Determine the (x, y) coordinate at the center of the cell enclosing the given text.  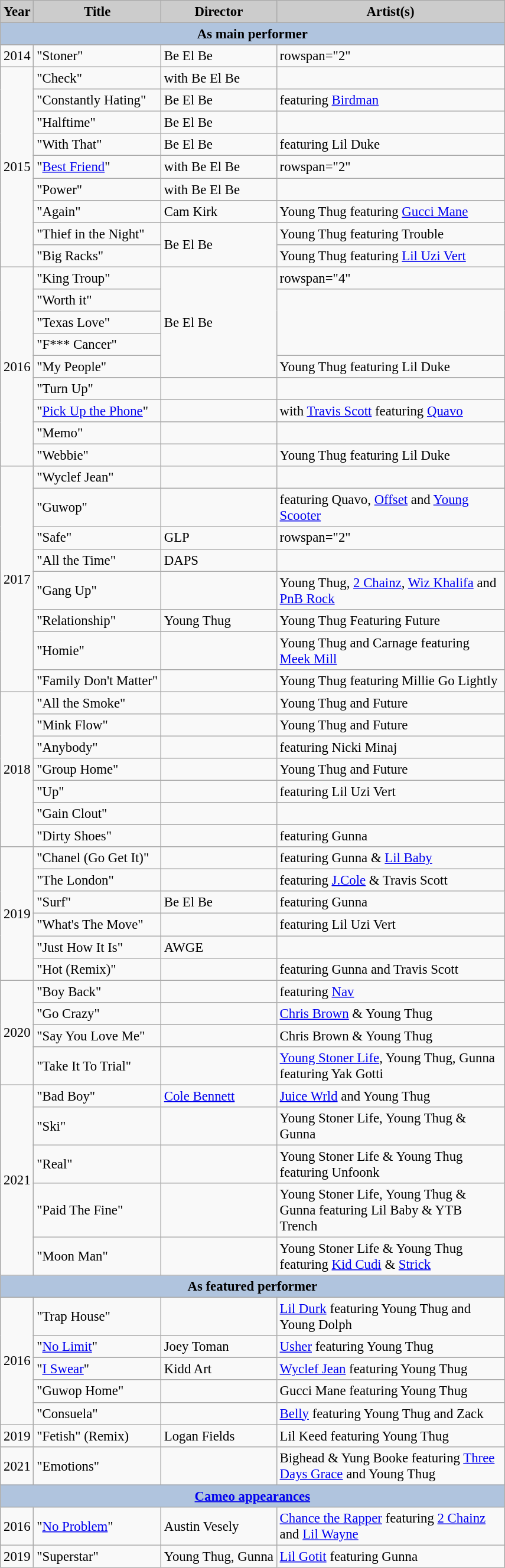
"No Limit" (97, 1347)
"Boy Back" (97, 991)
"Group Home" (97, 770)
featuring Gunna & Lil Baby (390, 858)
"Guwop" (97, 508)
Joey Toman (219, 1347)
Young Stoner Life & Young Thug featuring Unfoonk (390, 1164)
Wyclef Jean featuring Young Thug (390, 1369)
"Pick Up the Phone" (97, 411)
"Chanel (Go Get It)" (97, 858)
"All the Time" (97, 560)
Year (17, 12)
"My People" (97, 366)
Cam Kirk (219, 211)
Belly featuring Young Thug and Zack (390, 1413)
Artist(s) (390, 12)
Cole Bennett (219, 1096)
"Memo" (97, 433)
"Gang Up" (97, 590)
Logan Fields (219, 1436)
"Relationship" (97, 620)
Cameo appearances (253, 1496)
"Go Crazy" (97, 1013)
"Bad Boy" (97, 1096)
"Fetish" (Remix) (97, 1436)
"Dirty Shoes" (97, 836)
"Best Friend" (97, 167)
Lil Gotit featuring Gunna (390, 1556)
Bighead & Yung Booke featuring Three Days Grace and Young Thug (390, 1466)
Usher featuring Young Thug (390, 1347)
"Halftime" (97, 123)
Young Thug featuring Trouble (390, 234)
Young Thug (219, 620)
featuring Quavo, Offset and Young Scooter (390, 508)
"Say You Love Me" (97, 1036)
rowspan="4" (390, 278)
"Just How It Is" (97, 947)
2017 (17, 579)
featuring J.Cole & Travis Scott (390, 880)
Young Thug Featuring Future (390, 620)
Young Stoner Life, Young Thug & Gunna featuring Lil Baby & YTB Trench (390, 1210)
"Family Don't Matter" (97, 681)
"Turn Up" (97, 389)
Title (97, 12)
"Worth it" (97, 300)
Lil Keed featuring Young Thug (390, 1436)
Young Stoner Life, Young Thug & Gunna (390, 1126)
Young Thug, Gunna (219, 1556)
Young Thug, 2 Chainz, Wiz Khalifa and PnB Rock (390, 590)
"Paid The Fine" (97, 1210)
"Guwop Home" (97, 1392)
"Emotions" (97, 1466)
"Consuela" (97, 1413)
"F*** Cancer" (97, 345)
with Travis Scott featuring Quavo (390, 411)
Young Thug and Carnage featuring Meek Mill (390, 650)
"Constantly Hating" (97, 100)
"Moon Man" (97, 1257)
"Big Racks" (97, 256)
"Anybody" (97, 747)
"All the Smoke" (97, 703)
"Webbie" (97, 456)
"Real" (97, 1164)
featuring Nav (390, 991)
Director (219, 12)
Austin Vesely (219, 1526)
"Gain Clout" (97, 814)
2014 (17, 56)
"Ski" (97, 1126)
AWGE (219, 947)
"Hot (Remix)" (97, 969)
"Take It To Trial" (97, 1066)
"King Troup" (97, 278)
"Homie" (97, 650)
featuring Gunna and Travis Scott (390, 969)
"Wyclef Jean" (97, 477)
featuring Nicki Minaj (390, 747)
featuring Birdman (390, 100)
Kidd Art (219, 1369)
"Again" (97, 211)
As main performer (253, 34)
Lil Durk featuring Young Thug and Young Dolph (390, 1317)
"Check" (97, 78)
Chance the Rapper featuring 2 Chainz and Lil Wayne (390, 1526)
"With That" (97, 145)
"Safe" (97, 538)
"Surf" (97, 902)
"Stoner" (97, 56)
Juice Wrld and Young Thug (390, 1096)
"Trap House" (97, 1317)
"Up" (97, 792)
"I Swear" (97, 1369)
"No Problem" (97, 1526)
Gucci Mane featuring Young Thug (390, 1392)
Young Stoner Life & Young Thug featuring Kid Cudi & Strick (390, 1257)
Young Thug featuring Millie Go Lightly (390, 681)
"Power" (97, 189)
featuring Lil Duke (390, 145)
2018 (17, 770)
"The London" (97, 880)
2015 (17, 167)
Young Stoner Life, Young Thug, Gunna featuring Yak Gotti (390, 1066)
GLP (219, 538)
DAPS (219, 560)
"Thief in the Night" (97, 234)
"Superstar" (97, 1556)
2020 (17, 1033)
"Mink Flow" (97, 725)
As featured performer (253, 1287)
Young Thug featuring Lil Uzi Vert (390, 256)
"Texas Love" (97, 322)
Young Thug featuring Gucci Mane (390, 211)
"What's The Move" (97, 925)
